Find where the given text appears and provide that cell's center as [x, y] coordinate. 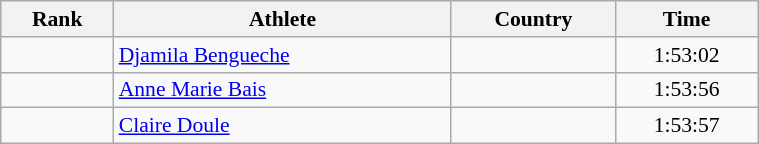
Athlete [283, 19]
1:53:57 [687, 126]
Rank [58, 19]
Djamila Bengueche [283, 55]
1:53:02 [687, 55]
Claire Doule [283, 126]
Country [533, 19]
Time [687, 19]
1:53:56 [687, 90]
Anne Marie Bais [283, 90]
